Extract the (X, Y) coordinate from the center of the cell holding the provided text.  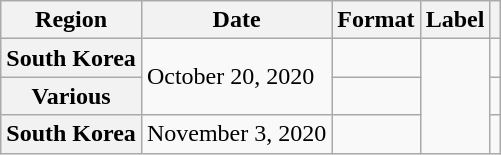
Various (72, 96)
Date (236, 20)
November 3, 2020 (236, 134)
October 20, 2020 (236, 77)
Label (455, 20)
Format (376, 20)
Region (72, 20)
